From the cell containing the given text, extract its center point as (X, Y) coordinate. 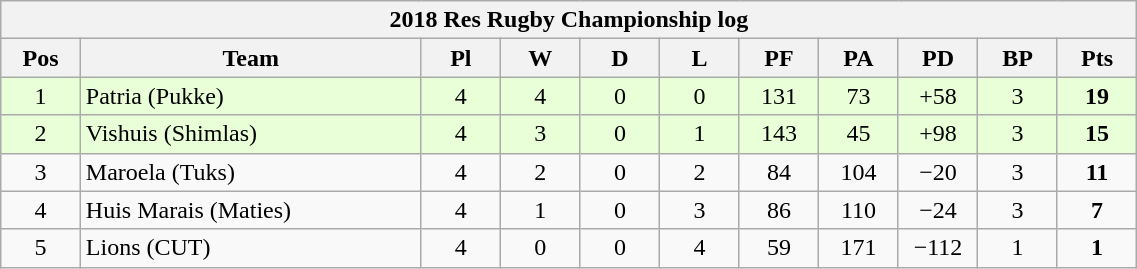
7 (1097, 210)
11 (1097, 172)
BP (1018, 58)
73 (859, 96)
131 (779, 96)
PA (859, 58)
59 (779, 248)
19 (1097, 96)
Pl (461, 58)
45 (859, 134)
+98 (938, 134)
PD (938, 58)
104 (859, 172)
84 (779, 172)
−24 (938, 210)
+58 (938, 96)
15 (1097, 134)
86 (779, 210)
−112 (938, 248)
D (620, 58)
Lions (CUT) (250, 248)
Team (250, 58)
PF (779, 58)
171 (859, 248)
143 (779, 134)
W (541, 58)
L (700, 58)
Pos (41, 58)
5 (41, 248)
Huis Marais (Maties) (250, 210)
Maroela (Tuks) (250, 172)
Pts (1097, 58)
Vishuis (Shimlas) (250, 134)
2018 Res Rugby Championship log (569, 20)
Patria (Pukke) (250, 96)
110 (859, 210)
−20 (938, 172)
